Return the [x, y] coordinate for the center point of the cell that contains the specified text.  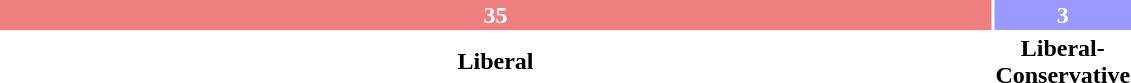
35 [496, 15]
